Determine the [X, Y] coordinate at the center of the cell enclosing the given text.  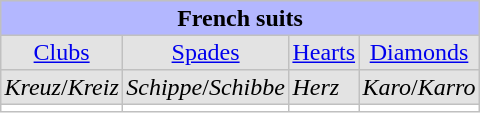
Kreuz/Kreiz [62, 86]
Herz [324, 86]
Hearts [324, 52]
French suits [240, 18]
Karo/Karro [420, 86]
Spades [206, 52]
Clubs [62, 52]
Schippe/Schibbe [206, 86]
Diamonds [420, 52]
